Extract the (x, y) coordinate from the center of the cell holding the provided text.  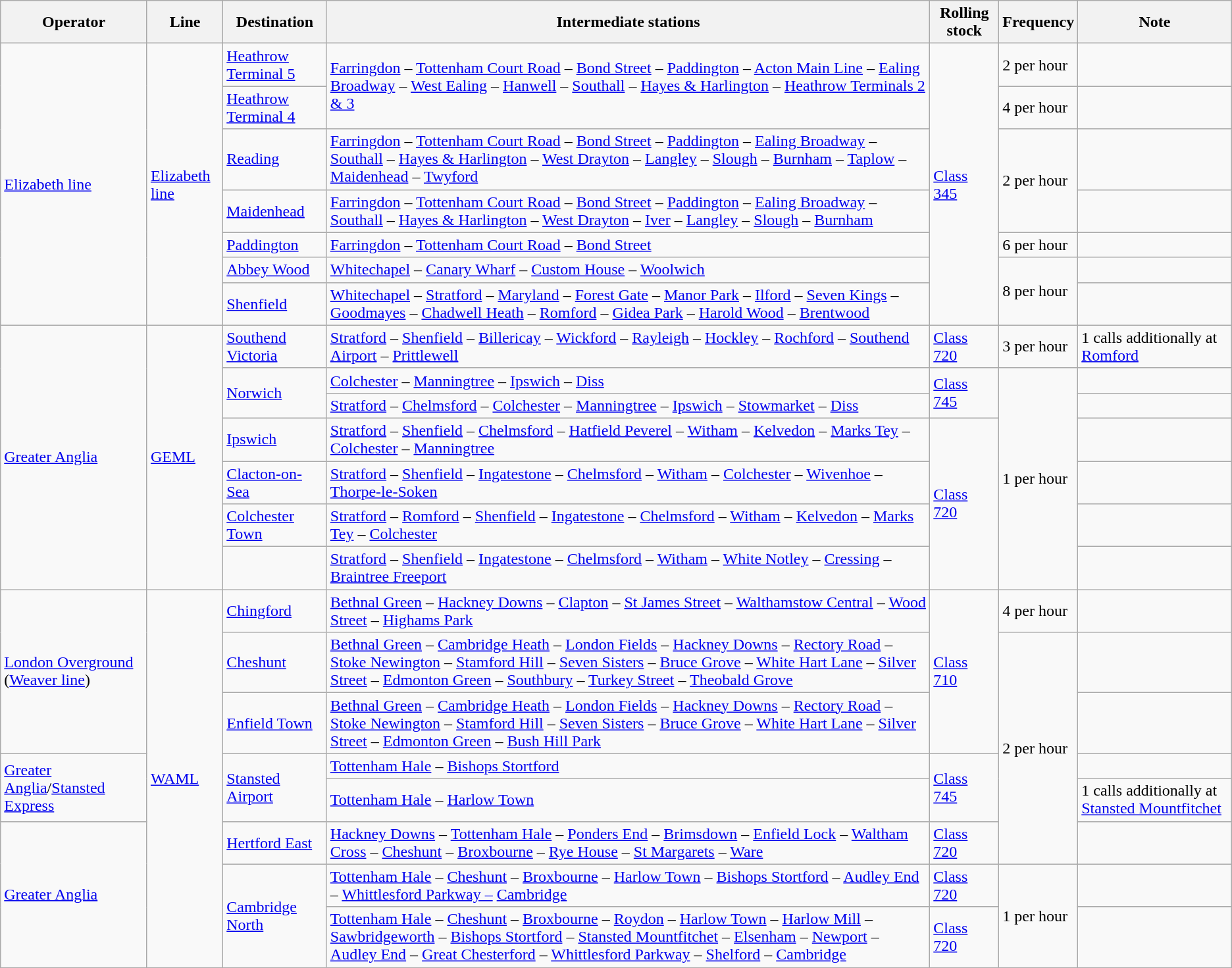
Norwich (275, 393)
Stratford – Shenfield – Billericay – Wickford – Rayleigh – Hockley – Rochford – Southend Airport – Prittlewell (628, 346)
Greater Anglia/Stansted Express (74, 787)
Southend Victoria (275, 346)
Stratford – Shenfield – Ingatestone – Chelmsford – Witham – White Notley – Cressing – Braintree Freeport (628, 569)
Class 345 (965, 184)
Enfield Town (275, 723)
Line (184, 22)
Tottenham Hale – Bishops Stortford (628, 766)
Tottenham Hale – Cheshunt – Broxbourne – Harlow Town – Bishops Stortford – Audley End – Whittlesford Parkway – Cambridge (628, 886)
3 per hour (1039, 346)
Reading (275, 159)
Note (1155, 22)
1 calls additionally at Romford (1155, 346)
8 per hour (1039, 291)
Abbey Wood (275, 270)
Tottenham Hale – Harlow Town (628, 800)
Intermediate stations (628, 22)
Bethnal Green – Hackney Downs – Clapton – St James Street – Walthamstow Central – Wood Street – Highams Park (628, 611)
Maidenhead (275, 211)
6 per hour (1039, 245)
Operator (74, 22)
Clacton-on-Sea (275, 482)
Ipswich (275, 440)
Heathrow Terminal 4 (275, 108)
Destination (275, 22)
Chingford (275, 611)
Paddington (275, 245)
Hertford East (275, 842)
WAML (184, 778)
Frequency (1039, 22)
Cheshunt (275, 663)
Hackney Downs – Tottenham Hale – Ponders End – Brimsdown – Enfield Lock – Waltham Cross – Cheshunt – Broxbourne – Rye House – St Margarets – Ware (628, 842)
Farringdon – Tottenham Court Road – Bond Street (628, 245)
Cambridge North (275, 916)
Stansted Airport (275, 787)
Stratford – Romford – Shenfield – Ingatestone – Chelmsford – Witham – Kelvedon – Marks Tey – Colchester (628, 525)
Rolling stock (965, 22)
Stratford – Shenfield – Ingatestone – Chelmsford – Witham – Colchester – Wivenhoe – Thorpe-le-Soken (628, 482)
Stratford – Chelmsford – Colchester – Manningtree – Ipswich – Stowmarket – Diss (628, 405)
London Overground (Weaver line) (74, 671)
Stratford – Shenfield – Chelmsford – Hatfield Peverel – Witham – Kelvedon – Marks Tey – Colchester – Manningtree (628, 440)
Colchester Town (275, 525)
Heathrow Terminal 5 (275, 64)
Colchester – Manningtree – Ipswich – Diss (628, 380)
Class 710 (965, 671)
1 calls additionally at Stansted Mountfitchet (1155, 800)
Shenfield (275, 304)
GEML (184, 457)
Whitechapel – Canary Wharf – Custom House – Woolwich (628, 270)
